For the text-containing cell, return its midpoint in [x, y] coordinate format. 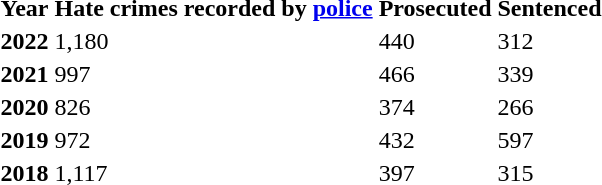
1,180 [214, 41]
440 [435, 41]
432 [435, 140]
466 [435, 74]
997 [214, 74]
826 [214, 107]
374 [435, 107]
972 [214, 140]
